Pinpoint the cell where the given text exists, returning its (x, y) midpoint coordinate. 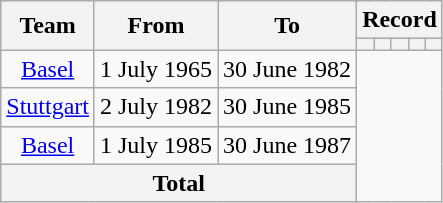
30 June 1987 (288, 145)
Team (48, 26)
2 July 1982 (156, 107)
30 June 1985 (288, 107)
1 July 1985 (156, 145)
To (288, 26)
30 June 1982 (288, 69)
Record (400, 20)
Stuttgart (48, 107)
From (156, 26)
1 July 1965 (156, 69)
Total (179, 183)
